Detect which cell encompasses the target text, then output its [x, y] center coordinate. 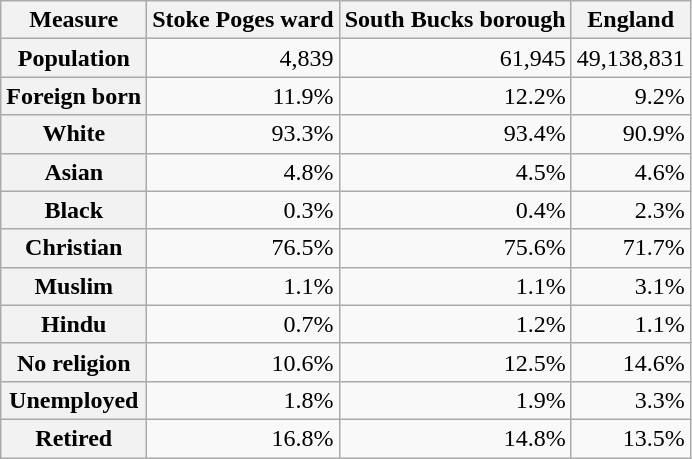
61,945 [455, 58]
0.7% [243, 324]
90.9% [630, 134]
93.3% [243, 134]
12.5% [455, 362]
13.5% [630, 438]
16.8% [243, 438]
0.3% [243, 210]
Muslim [74, 286]
Unemployed [74, 400]
76.5% [243, 248]
White [74, 134]
4.5% [455, 172]
2.3% [630, 210]
0.4% [455, 210]
No religion [74, 362]
11.9% [243, 96]
South Bucks borough [455, 20]
93.4% [455, 134]
49,138,831 [630, 58]
3.3% [630, 400]
Population [74, 58]
Asian [74, 172]
Hindu [74, 324]
Stoke Poges ward [243, 20]
75.6% [455, 248]
14.6% [630, 362]
Black [74, 210]
4,839 [243, 58]
10.6% [243, 362]
9.2% [630, 96]
1.8% [243, 400]
Christian [74, 248]
12.2% [455, 96]
Measure [74, 20]
14.8% [455, 438]
4.8% [243, 172]
3.1% [630, 286]
Retired [74, 438]
1.2% [455, 324]
4.6% [630, 172]
Foreign born [74, 96]
England [630, 20]
71.7% [630, 248]
1.9% [455, 400]
